Extract the [X, Y] coordinate from the center of the cell holding the provided text.  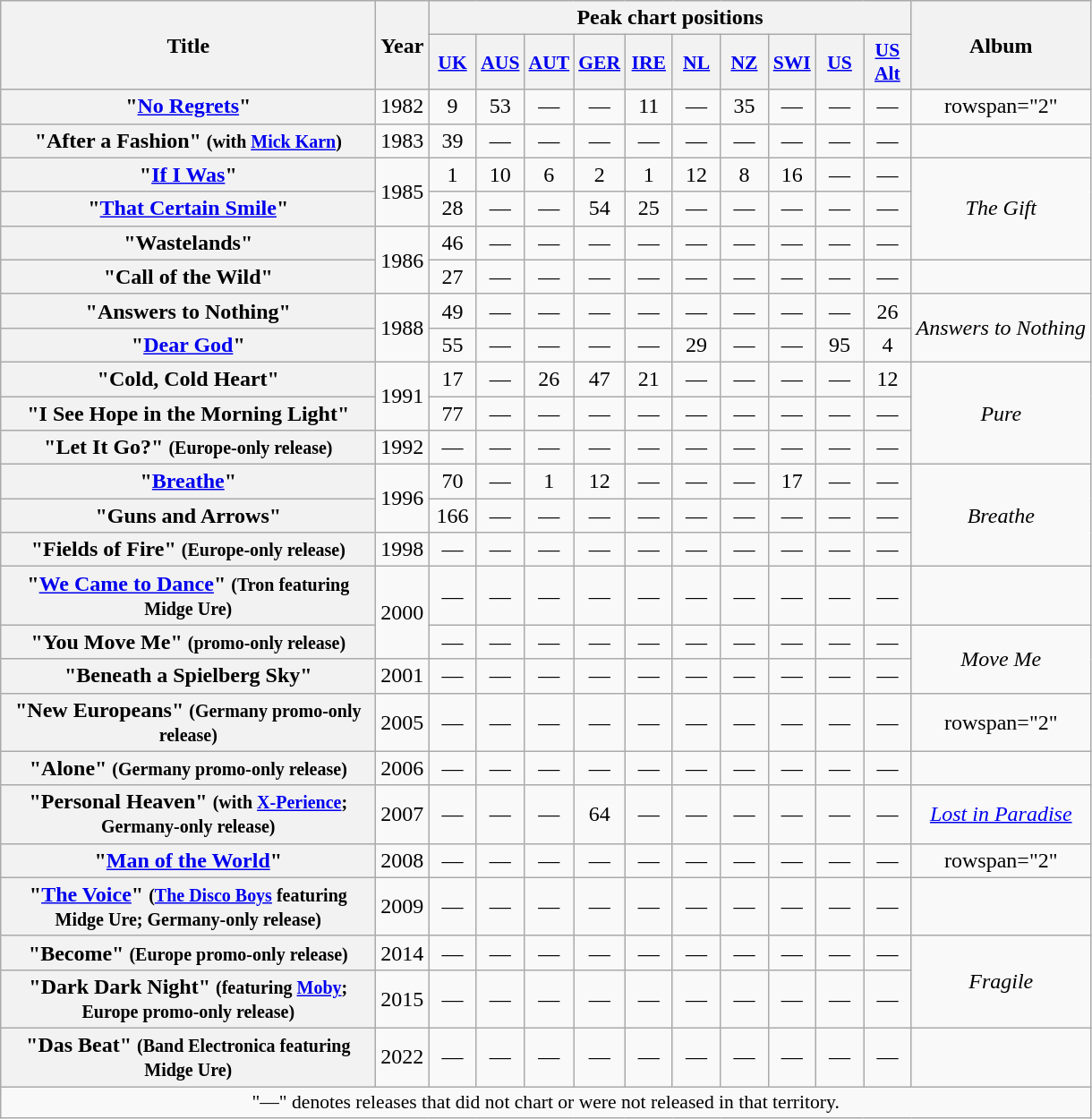
"You Move Me" (promo-only release) [188, 642]
1991 [403, 396]
UK [453, 63]
"After a Fashion" (with Mick Karn) [188, 141]
49 [453, 311]
"If I Was" [188, 175]
2000 [403, 612]
"Answers to Nothing" [188, 311]
55 [453, 345]
2008 [403, 860]
"I See Hope in the Morning Light" [188, 413]
95 [840, 345]
"Das Beat" (Band Electronica featuring Midge Ure) [188, 1056]
47 [600, 379]
"Alone" (Germany promo-only release) [188, 768]
27 [453, 277]
1983 [403, 141]
The Gift [1001, 209]
SWI [791, 63]
35 [745, 107]
"We Came to Dance" (Tron featuring Midge Ure) [188, 596]
"Guns and Arrows" [188, 516]
Pure [1001, 413]
"Let It Go?" (Europe-only release) [188, 448]
"Call of the Wild" [188, 277]
GER [600, 63]
2 [600, 175]
"Man of the World" [188, 860]
8 [745, 175]
28 [453, 209]
46 [453, 243]
"Fields of Fire" (Europe-only release) [188, 550]
1996 [403, 499]
10 [499, 175]
"Personal Heaven" (with X-Perience; Germany-only release) [188, 815]
Title [188, 45]
29 [696, 345]
1998 [403, 550]
77 [453, 413]
"Beneath a Spielberg Sky" [188, 676]
9 [453, 107]
NZ [745, 63]
1986 [403, 260]
"Wastelands" [188, 243]
Move Me [1001, 659]
AUT [550, 63]
64 [600, 815]
NL [696, 63]
Lost in Paradise [1001, 815]
IRE [648, 63]
1985 [403, 192]
16 [791, 175]
"Breathe" [188, 482]
2001 [403, 676]
US [840, 63]
2005 [403, 722]
2007 [403, 815]
Album [1001, 45]
"Dear God" [188, 345]
"That Certain Smile" [188, 209]
39 [453, 141]
"Cold, Cold Heart" [188, 379]
2014 [403, 952]
1988 [403, 328]
2006 [403, 768]
Fragile [1001, 981]
Breathe [1001, 516]
6 [550, 175]
Year [403, 45]
"No Regrets" [188, 107]
2009 [403, 906]
1982 [403, 107]
2022 [403, 1056]
53 [499, 107]
"The Voice" (The Disco Boys featuring Midge Ure; Germany-only release) [188, 906]
25 [648, 209]
166 [453, 516]
54 [600, 209]
1992 [403, 448]
"New Europeans" (Germany promo-only release) [188, 722]
US Alt [888, 63]
"Become" (Europe promo-only release) [188, 952]
11 [648, 107]
AUS [499, 63]
"—" denotes releases that did not chart or were not released in that territory. [546, 1103]
21 [648, 379]
Answers to Nothing [1001, 328]
Peak chart positions [670, 18]
2015 [403, 999]
4 [888, 345]
70 [453, 482]
"Dark Dark Night" (featuring Moby; Europe promo-only release) [188, 999]
